Return [x, y] of the center of cell containing provided text 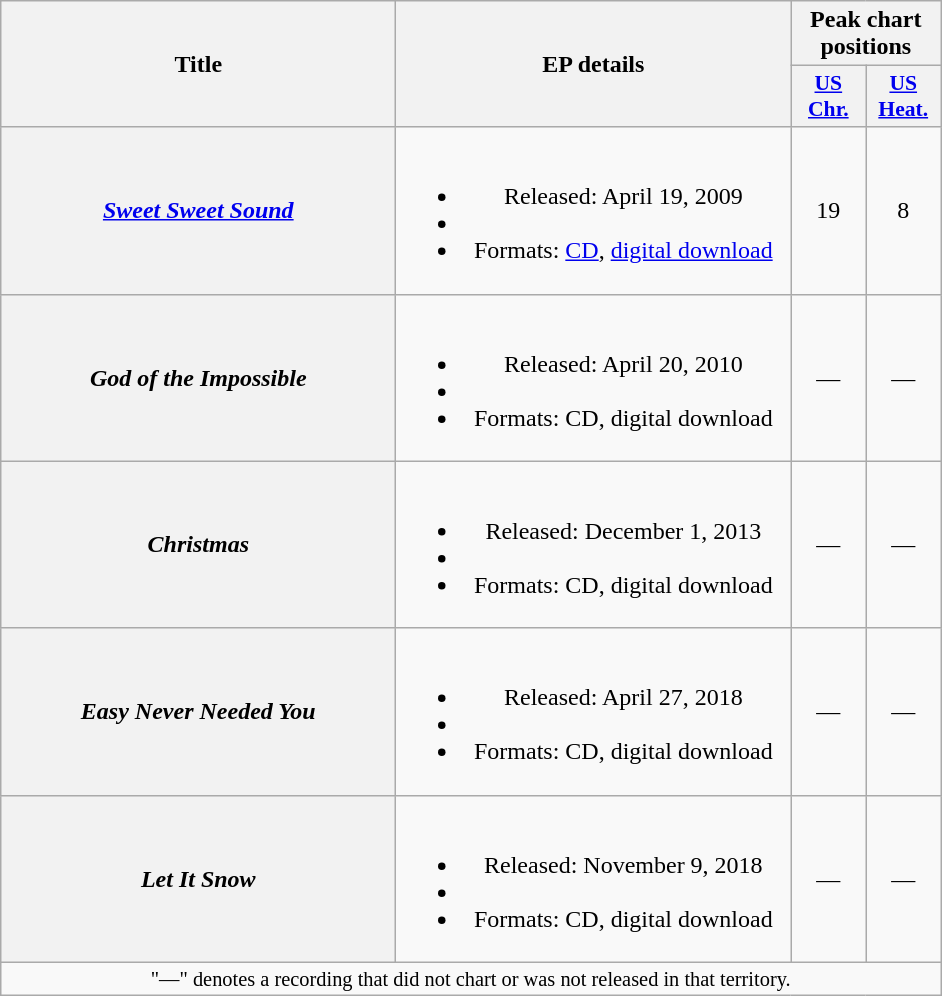
Released: December 1, 2013Formats: CD, digital download [594, 544]
EP details [594, 64]
Released: April 19, 2009Formats: CD, digital download [594, 210]
Released: November 9, 2018Formats: CD, digital download [594, 878]
8 [904, 210]
God of the Impossible [198, 378]
Sweet Sweet Sound [198, 210]
USChr. [828, 96]
Title [198, 64]
Peak chart positions [866, 34]
Released: April 27, 2018Formats: CD, digital download [594, 712]
Released: April 20, 2010Formats: CD, digital download [594, 378]
19 [828, 210]
Let It Snow [198, 878]
"—" denotes a recording that did not chart or was not released in that territory. [471, 979]
Christmas [198, 544]
Easy Never Needed You [198, 712]
USHeat. [904, 96]
